Return the (X, Y) coordinate for the center point of the cell that contains the specified text.  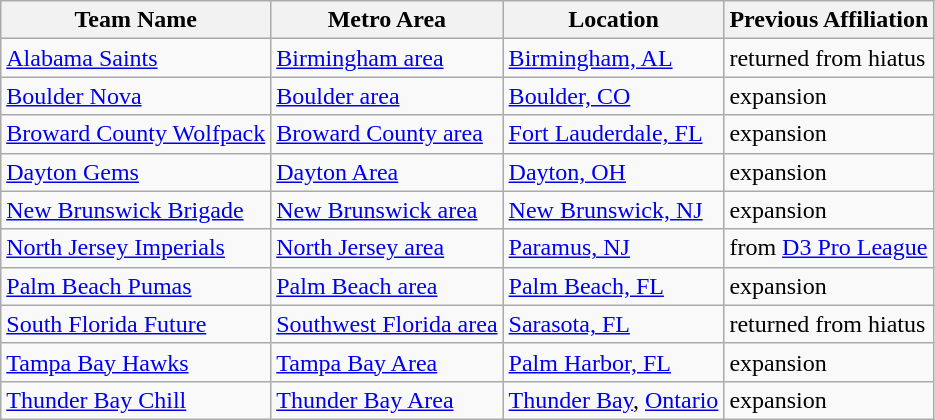
New Brunswick Brigade (136, 210)
New Brunswick, NJ (614, 210)
Tampa Bay Hawks (136, 362)
Dayton, OH (614, 172)
Dayton Gems (136, 172)
Birmingham area (387, 58)
Broward County Wolfpack (136, 134)
Team Name (136, 20)
Boulder area (387, 96)
from D3 Pro League (829, 248)
Sarasota, FL (614, 324)
New Brunswick area (387, 210)
Palm Beach Pumas (136, 286)
Fort Lauderdale, FL (614, 134)
Thunder Bay, Ontario (614, 400)
Palm Harbor, FL (614, 362)
Palm Beach area (387, 286)
Broward County area (387, 134)
Alabama Saints (136, 58)
North Jersey Imperials (136, 248)
Paramus, NJ (614, 248)
Boulder, CO (614, 96)
Southwest Florida area (387, 324)
Thunder Bay Chill (136, 400)
Boulder Nova (136, 96)
Metro Area (387, 20)
Birmingham, AL (614, 58)
South Florida Future (136, 324)
Location (614, 20)
Dayton Area (387, 172)
North Jersey area (387, 248)
Previous Affiliation (829, 20)
Tampa Bay Area (387, 362)
Palm Beach, FL (614, 286)
Thunder Bay Area (387, 400)
